Locate the cell with the specified text and output its [X, Y] center coordinate. 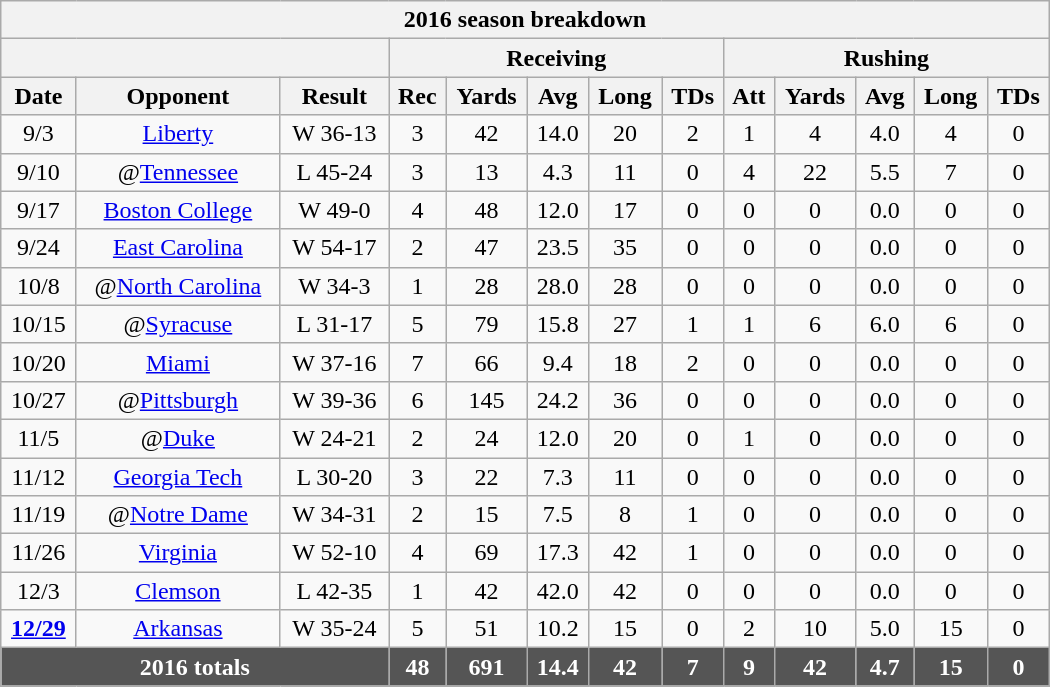
5.0 [885, 629]
11/26 [38, 553]
27 [625, 324]
23.5 [558, 248]
14.0 [558, 134]
13 [486, 172]
W 52-10 [334, 553]
24 [486, 438]
15.8 [558, 324]
10/15 [38, 324]
10/8 [38, 286]
L 31-17 [334, 324]
691 [486, 667]
Clemson [178, 591]
14.4 [558, 667]
79 [486, 324]
W 35-24 [334, 629]
Virginia [178, 553]
12/3 [38, 591]
W 24-21 [334, 438]
18 [625, 362]
9/24 [38, 248]
Result [334, 96]
9.4 [558, 362]
Receiving [556, 58]
@North Carolina [178, 286]
9/10 [38, 172]
@Pittsburgh [178, 400]
Rushing [886, 58]
4.0 [885, 134]
11/5 [38, 438]
W 39-36 [334, 400]
Att [748, 96]
Date [38, 96]
8 [625, 515]
L 30-20 [334, 477]
@Tennessee [178, 172]
28.0 [558, 286]
145 [486, 400]
9 [748, 667]
5.5 [885, 172]
W 54-17 [334, 248]
9/17 [38, 210]
East Carolina [178, 248]
2016 totals [195, 667]
2016 season breakdown [525, 20]
7.5 [558, 515]
10/27 [38, 400]
51 [486, 629]
24.2 [558, 400]
4.3 [558, 172]
69 [486, 553]
42.0 [558, 591]
Boston College [178, 210]
10.2 [558, 629]
36 [625, 400]
Liberty [178, 134]
11/19 [38, 515]
12/29 [38, 629]
L 42-35 [334, 591]
10/20 [38, 362]
35 [625, 248]
7.3 [558, 477]
Rec [418, 96]
W 34-31 [334, 515]
4.7 [885, 667]
Opponent [178, 96]
Miami [178, 362]
17 [625, 210]
47 [486, 248]
10 [814, 629]
@Duke [178, 438]
W 37-16 [334, 362]
W 49-0 [334, 210]
L 45-24 [334, 172]
11/12 [38, 477]
6.0 [885, 324]
66 [486, 362]
@Syracuse [178, 324]
W 34-3 [334, 286]
Georgia Tech [178, 477]
17.3 [558, 553]
W 36-13 [334, 134]
9/3 [38, 134]
Arkansas [178, 629]
@Notre Dame [178, 515]
